Output the (X, Y) coordinate of the center of the cell containing the given text.  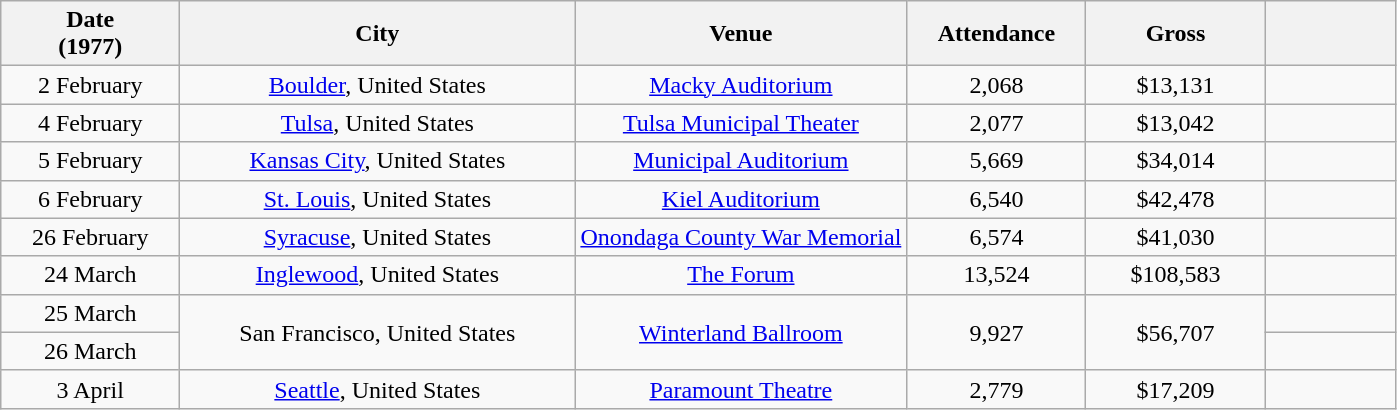
$108,583 (1176, 275)
Attendance (996, 34)
$42,478 (1176, 199)
Municipal Auditorium (741, 161)
The Forum (741, 275)
Kiel Auditorium (741, 199)
$17,209 (1176, 389)
26 February (90, 237)
Tulsa, United States (378, 123)
Syracuse, United States (378, 237)
Tulsa Municipal Theater (741, 123)
Gross (1176, 34)
6,540 (996, 199)
Seattle, United States (378, 389)
Inglewood, United States (378, 275)
$13,131 (1176, 85)
3 April (90, 389)
13,524 (996, 275)
Kansas City, United States (378, 161)
Date(1977) (90, 34)
Boulder, United States (378, 85)
6,574 (996, 237)
$41,030 (1176, 237)
$34,014 (1176, 161)
Winterland Ballroom (741, 332)
9,927 (996, 332)
24 March (90, 275)
Paramount Theatre (741, 389)
Venue (741, 34)
5,669 (996, 161)
St. Louis, United States (378, 199)
2,779 (996, 389)
5 February (90, 161)
San Francisco, United States (378, 332)
2,077 (996, 123)
$56,707 (1176, 332)
26 March (90, 351)
City (378, 34)
2 February (90, 85)
4 February (90, 123)
Onondaga County War Memorial (741, 237)
Macky Auditorium (741, 85)
2,068 (996, 85)
$13,042 (1176, 123)
6 February (90, 199)
25 March (90, 313)
